Search for the cell housing the specified text and yield its [x, y] center coordinate. 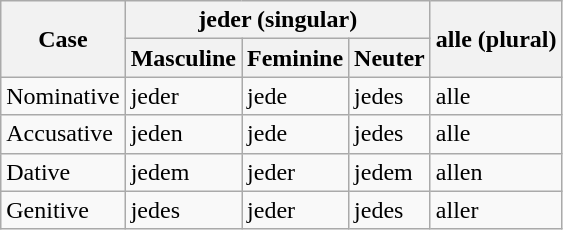
Accusative [63, 134]
alle (plural) [496, 39]
Neuter [390, 58]
Case [63, 39]
jeden [183, 134]
Masculine [183, 58]
allen [496, 172]
Dative [63, 172]
Genitive [63, 210]
aller [496, 210]
Feminine [296, 58]
Nominative [63, 96]
jeder (singular) [278, 20]
